Provide the (X, Y) coordinate of the cell's center where the given text is located.  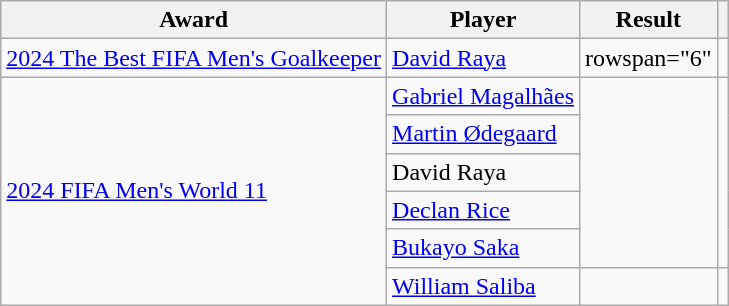
William Saliba (484, 286)
Martin Ødegaard (484, 134)
Player (484, 20)
Result (649, 20)
Bukayo Saka (484, 248)
Award (194, 20)
Gabriel Magalhães (484, 96)
Declan Rice (484, 210)
rowspan="6" (649, 58)
2024 FIFA Men's World 11 (194, 191)
2024 The Best FIFA Men's Goalkeeper (194, 58)
